For the text-containing cell, return its midpoint in [X, Y] coordinate format. 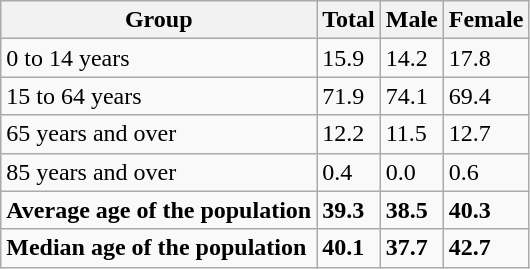
0 to 14 years [159, 58]
0.0 [412, 172]
Median age of the population [159, 248]
Average age of the population [159, 210]
40.3 [486, 210]
39.3 [349, 210]
17.8 [486, 58]
Group [159, 20]
40.1 [349, 248]
65 years and over [159, 134]
69.4 [486, 96]
14.2 [412, 58]
15.9 [349, 58]
0.4 [349, 172]
Total [349, 20]
38.5 [412, 210]
85 years and over [159, 172]
15 to 64 years [159, 96]
42.7 [486, 248]
12.2 [349, 134]
Female [486, 20]
12.7 [486, 134]
11.5 [412, 134]
Male [412, 20]
71.9 [349, 96]
74.1 [412, 96]
0.6 [486, 172]
37.7 [412, 248]
